Extract the [X, Y] coordinate from the center of the cell holding the provided text.  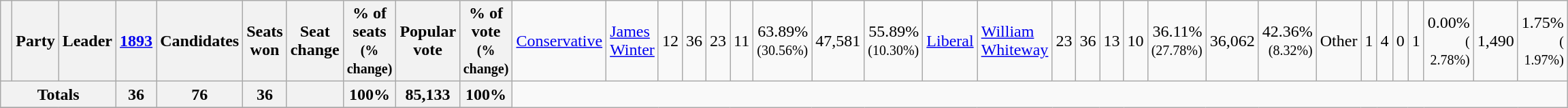
Other [1339, 41]
Leader [87, 41]
James Winter [633, 41]
11 [742, 41]
1893 [136, 41]
Seats won [265, 41]
Candidates [200, 41]
0.00%( 2.78%) [1448, 41]
% of vote(% change) [486, 41]
William Whiteway [1015, 41]
Popular vote [427, 41]
55.89%(10.30%) [894, 41]
36,062 [1232, 41]
85,133 [427, 94]
1.75%( 1.97%) [1542, 41]
Totals [59, 94]
47,581 [838, 41]
1,490 [1496, 41]
Party [35, 41]
4 [1384, 41]
Conservative [559, 41]
13 [1112, 41]
Liberal [950, 41]
10 [1135, 41]
Seat change [314, 41]
12 [670, 41]
42.36%(8.32%) [1288, 41]
0 [1401, 41]
36.11%(27.78%) [1177, 41]
% of seats(% change) [370, 41]
76 [200, 94]
63.89%(30.56%) [783, 41]
